Identify which cell holds the provided text, then report its [x, y] central coordinate. 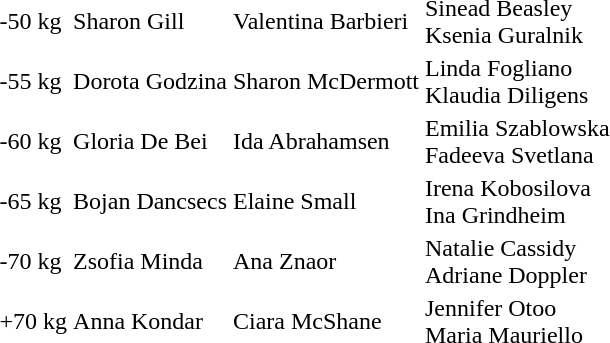
Bojan Dancsecs [150, 202]
Sharon McDermott [326, 82]
Gloria De Bei [150, 142]
Ana Znaor [326, 262]
Zsofia Minda [150, 262]
Dorota Godzina [150, 82]
Elaine Small [326, 202]
Ida Abrahamsen [326, 142]
